Find where the given text appears and provide that cell's center as [x, y] coordinate. 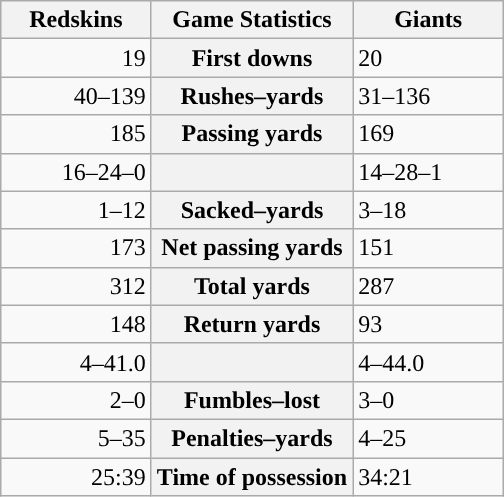
148 [76, 324]
1–12 [76, 210]
Time of possession [252, 477]
93 [428, 324]
Fumbles–lost [252, 400]
14–28–1 [428, 172]
Sacked–yards [252, 210]
Total yards [252, 286]
4–41.0 [76, 362]
Return yards [252, 324]
5–35 [76, 438]
19 [76, 58]
169 [428, 134]
34:21 [428, 477]
2–0 [76, 400]
4–25 [428, 438]
Redskins [76, 20]
31–136 [428, 96]
3–0 [428, 400]
3–18 [428, 210]
173 [76, 248]
20 [428, 58]
Passing yards [252, 134]
40–139 [76, 96]
4–44.0 [428, 362]
Net passing yards [252, 248]
Rushes–yards [252, 96]
First downs [252, 58]
16–24–0 [76, 172]
312 [76, 286]
287 [428, 286]
Penalties–yards [252, 438]
25:39 [76, 477]
Giants [428, 20]
Game Statistics [252, 20]
185 [76, 134]
151 [428, 248]
